Provide the (x, y) coordinate of the cell's center where the given text is located.  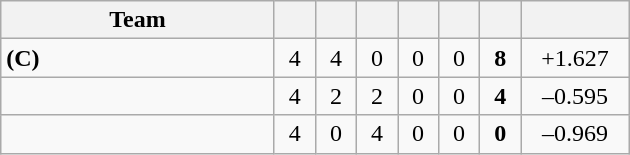
+1.627 (576, 58)
–0.595 (576, 96)
8 (500, 58)
Team (138, 20)
–0.969 (576, 134)
(C) (138, 58)
